Determine the (X, Y) coordinate at the center of the cell enclosing the given text.  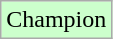
Champion (56, 20)
